Provide the [X, Y] coordinate of the cell's center where the given text is located.  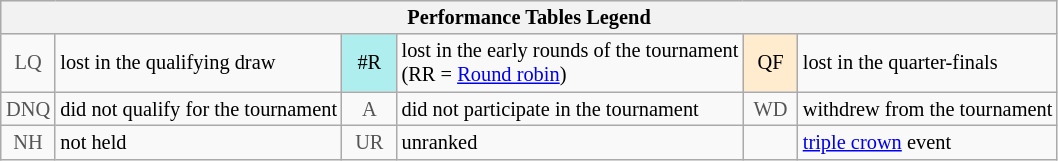
QF [770, 63]
triple crown event [928, 142]
did not participate in the tournament [570, 109]
DNQ [28, 109]
Performance Tables Legend [530, 17]
unranked [570, 142]
lost in the qualifying draw [198, 63]
#R [370, 63]
not held [198, 142]
A [370, 109]
lost in the quarter-finals [928, 63]
LQ [28, 63]
withdrew from the tournament [928, 109]
NH [28, 142]
did not qualify for the tournament [198, 109]
WD [770, 109]
lost in the early rounds of the tournament(RR = Round robin) [570, 63]
UR [370, 142]
